Detect which cell encompasses the target text, then output its (X, Y) center coordinate. 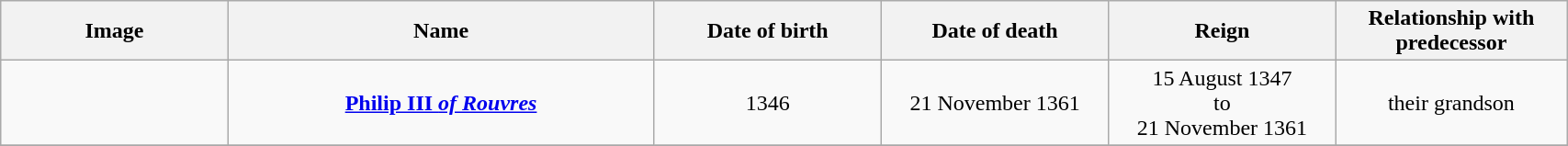
21 November 1361 (994, 103)
Reign (1222, 31)
Relationship with predecessor (1451, 31)
15 August 1347to21 November 1361 (1222, 103)
Name (441, 31)
Philip III of Rouvres (441, 103)
Date of birth (768, 31)
Image (114, 31)
their grandson (1451, 103)
1346 (768, 103)
Date of death (994, 31)
